From the cell containing the given text, extract its center point as [X, Y] coordinate. 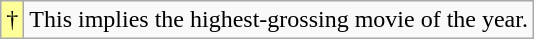
† [12, 20]
This implies the highest-grossing movie of the year. [279, 20]
